Identify which cell holds the provided text, then report its [X, Y] central coordinate. 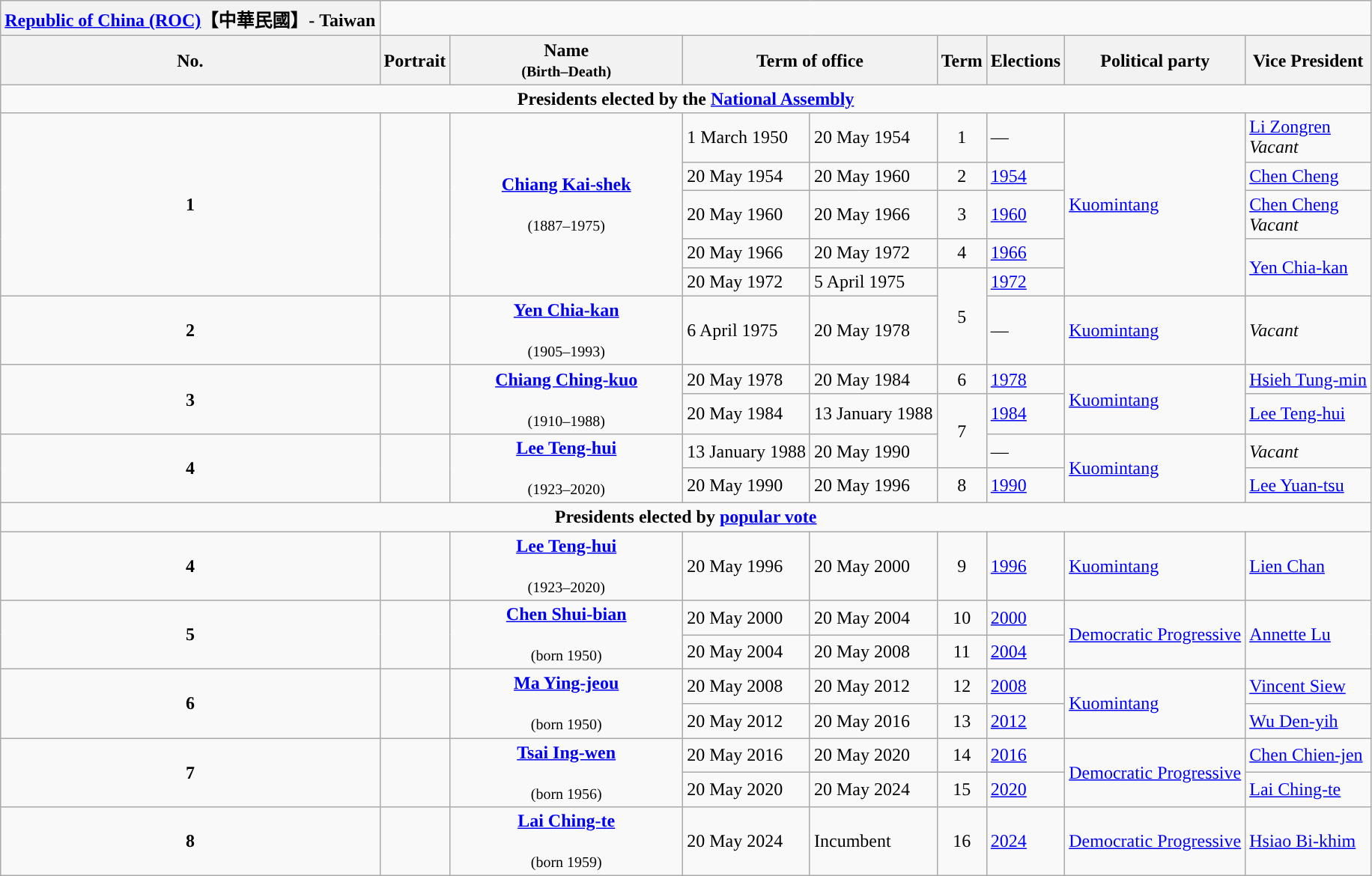
Ma Ying-jeou(born 1950) [566, 704]
Presidents elected by popular vote [686, 517]
15 [962, 790]
Wu Den-yih [1308, 721]
Yen Chia-kan(1905–1993) [566, 330]
1972 [1025, 282]
5 April 1975 [873, 282]
2020 [1025, 790]
Hsieh Tung-min [1308, 379]
1960 [1025, 214]
1996 [1025, 566]
Presidents elected by the National Assembly [686, 99]
1990 [1025, 485]
1954 [1025, 176]
Portrait [415, 60]
Elections [1025, 60]
Incumbent [873, 842]
Lien Chan [1308, 566]
Hsiao Bi-khim [1308, 842]
1966 [1025, 253]
2024 [1025, 842]
12 [962, 687]
Lai Ching-te(born 1959) [566, 842]
Vincent Siew [1308, 687]
Republic of China (ROC)【中華民國】- Taiwan [190, 18]
2000 [1025, 618]
Tsai Ing-wen(born 1956) [566, 773]
Annette Lu [1308, 635]
2008 [1025, 687]
2016 [1025, 755]
2004 [1025, 652]
1978 [1025, 379]
1984 [1025, 413]
Vice President [1308, 60]
Chen Chien-jen [1308, 755]
Chiang Ching-kuo(1910–1988) [566, 399]
Chen Cheng Vacant [1308, 214]
1 March 1950 [747, 138]
Lee Teng-hui [1308, 413]
Lai Ching-te [1308, 790]
Li Zongren Vacant [1308, 138]
Name(Birth–Death) [566, 60]
Chen Shui-bian(born 1950) [566, 635]
Yen Chia-kan [1308, 267]
Lee Yuan-tsu [1308, 485]
No. [190, 60]
13 [962, 721]
Chen Cheng [1308, 176]
16 [962, 842]
Term of office [810, 60]
2012 [1025, 721]
Term [962, 60]
14 [962, 755]
10 [962, 618]
11 [962, 652]
9 [962, 566]
Chiang Kai-shek(1887–1975) [566, 204]
Political party [1155, 60]
6 April 1975 [747, 330]
